Provide the (x, y) coordinate of the cell's center where the given text is located.  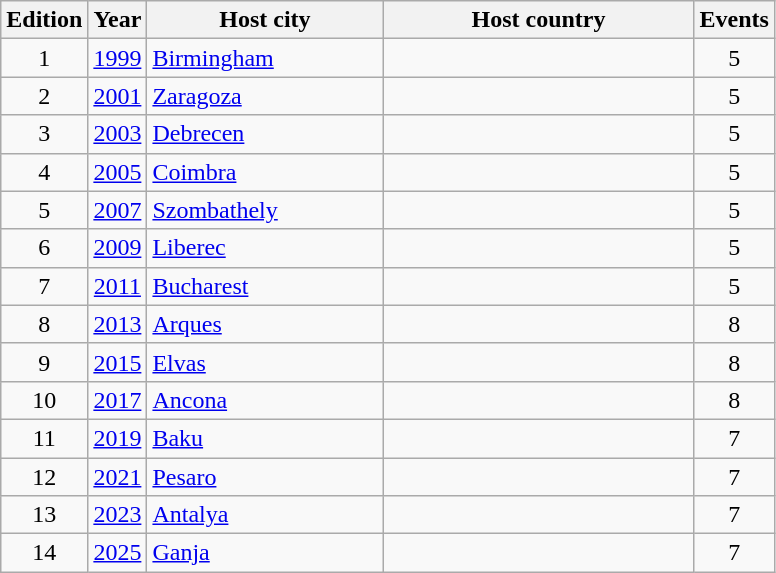
Year (118, 20)
2 (44, 96)
Events (734, 20)
2011 (118, 286)
Szombathely (265, 210)
2013 (118, 324)
Host city (265, 20)
2019 (118, 438)
3 (44, 134)
11 (44, 438)
2021 (118, 477)
2007 (118, 210)
Host country (538, 20)
Bucharest (265, 286)
Zaragoza (265, 96)
Baku (265, 438)
2005 (118, 172)
Liberec (265, 248)
Coimbra (265, 172)
9 (44, 362)
14 (44, 553)
10 (44, 400)
2015 (118, 362)
Ancona (265, 400)
Elvas (265, 362)
Ganja (265, 553)
4 (44, 172)
2009 (118, 248)
Debrecen (265, 134)
Antalya (265, 515)
2023 (118, 515)
1999 (118, 58)
13 (44, 515)
2003 (118, 134)
2001 (118, 96)
1 (44, 58)
Arques (265, 324)
2017 (118, 400)
6 (44, 248)
Edition (44, 20)
Birmingham (265, 58)
2025 (118, 553)
Pesaro (265, 477)
12 (44, 477)
